Locate the cell with the specified text and output its [X, Y] center coordinate. 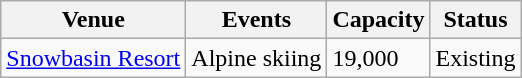
Alpine skiing [256, 58]
Status [476, 20]
Snowbasin Resort [94, 58]
Existing [476, 58]
Capacity [378, 20]
Events [256, 20]
Venue [94, 20]
19,000 [378, 58]
